Locate the cell with the specified text and output its [x, y] center coordinate. 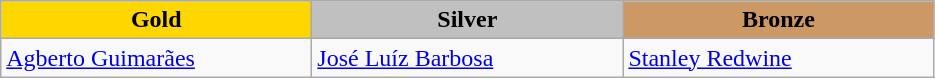
Silver [468, 20]
Stanley Redwine [778, 58]
Bronze [778, 20]
Agberto Guimarães [156, 58]
Gold [156, 20]
José Luíz Barbosa [468, 58]
